Output the [X, Y] coordinate of the center of the cell containing the given text.  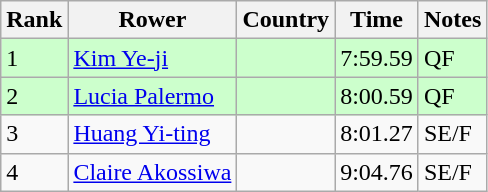
Lucia Palermo [152, 96]
Country [286, 20]
4 [34, 172]
Time [377, 20]
Kim Ye-ji [152, 58]
1 [34, 58]
Huang Yi-ting [152, 134]
2 [34, 96]
Rank [34, 20]
Notes [452, 20]
8:00.59 [377, 96]
9:04.76 [377, 172]
Claire Akossiwa [152, 172]
8:01.27 [377, 134]
Rower [152, 20]
7:59.59 [377, 58]
3 [34, 134]
